Pinpoint the cell where the given text exists, returning its [x, y] midpoint coordinate. 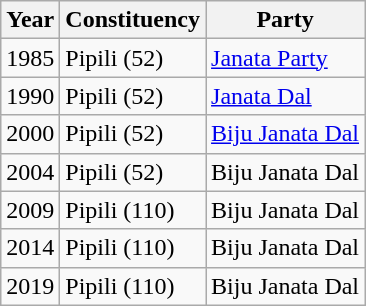
Janata Dal [286, 96]
Party [286, 20]
2009 [30, 210]
Janata Party [286, 58]
Constituency [133, 20]
2004 [30, 172]
1990 [30, 96]
Year [30, 20]
2014 [30, 248]
1985 [30, 58]
2000 [30, 134]
2019 [30, 286]
